Identify which cell holds the provided text, then report its (x, y) central coordinate. 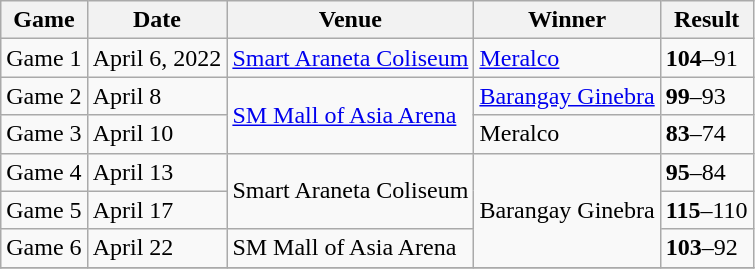
Venue (350, 20)
Game 6 (44, 248)
Game 4 (44, 172)
April 22 (157, 248)
Game 3 (44, 134)
April 17 (157, 210)
April 10 (157, 134)
April 6, 2022 (157, 58)
99–93 (706, 96)
115–110 (706, 210)
103–92 (706, 248)
Game 5 (44, 210)
83–74 (706, 134)
Game 2 (44, 96)
April 13 (157, 172)
Game 1 (44, 58)
Game (44, 20)
95–84 (706, 172)
104–91 (706, 58)
Result (706, 20)
Date (157, 20)
Winner (567, 20)
April 8 (157, 96)
